Return the (X, Y) coordinate for the center point of the cell that contains the specified text.  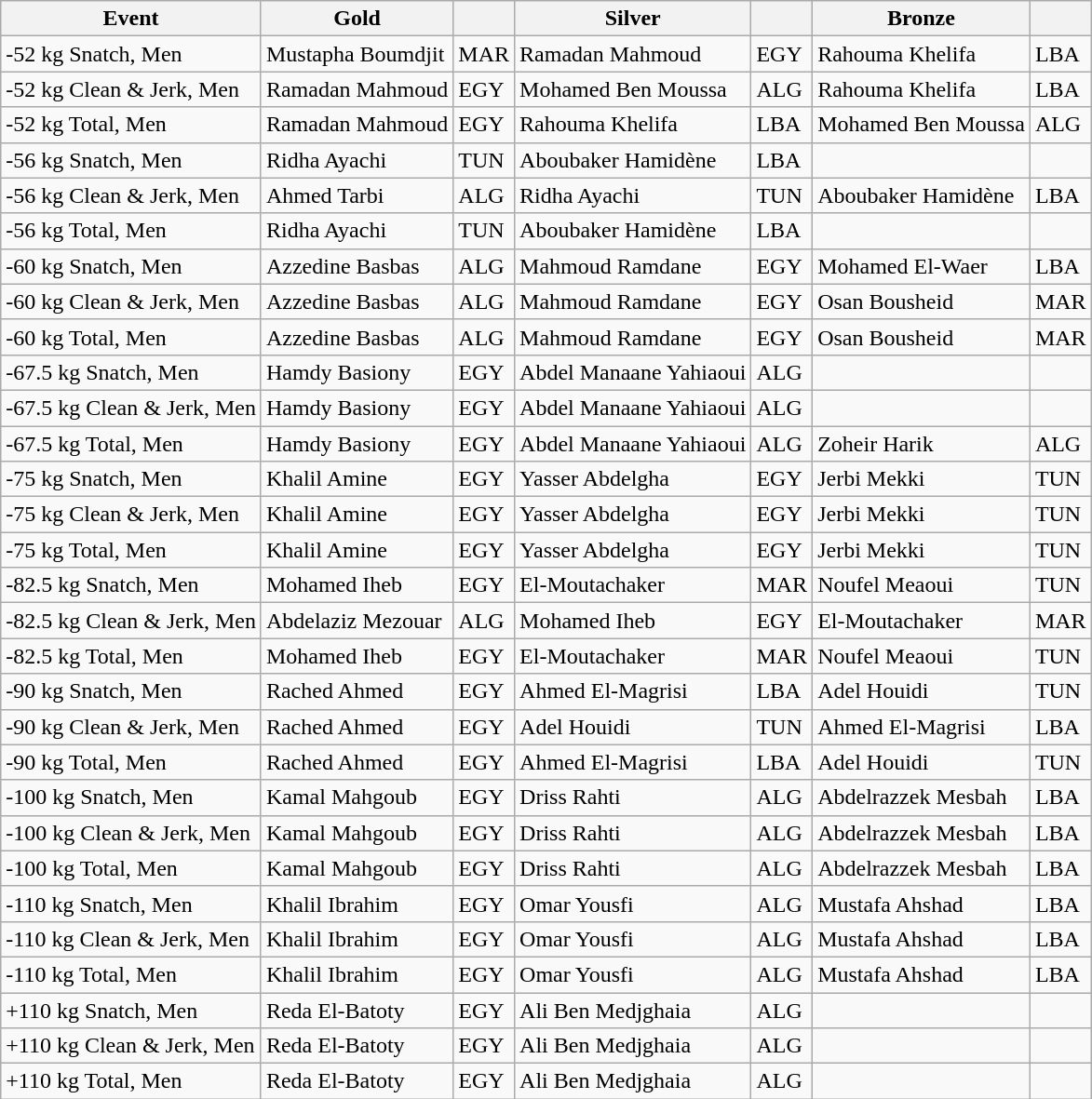
-100 kg Total, Men (131, 868)
-110 kg Snatch, Men (131, 904)
-75 kg Clean & Jerk, Men (131, 515)
-56 kg Clean & Jerk, Men (131, 195)
+110 kg Clean & Jerk, Men (131, 1046)
Gold (357, 19)
-82.5 kg Snatch, Men (131, 585)
-75 kg Total, Men (131, 550)
Abdelaziz Mezouar (357, 621)
-110 kg Clean & Jerk, Men (131, 939)
+110 kg Total, Men (131, 1081)
Bronze (922, 19)
-90 kg Snatch, Men (131, 691)
-56 kg Snatch, Men (131, 160)
-82.5 kg Total, Men (131, 656)
-90 kg Clean & Jerk, Men (131, 727)
-56 kg Total, Men (131, 231)
Mustapha Boumdjit (357, 54)
-60 kg Snatch, Men (131, 266)
Silver (633, 19)
-52 kg Total, Men (131, 125)
-110 kg Total, Men (131, 974)
-60 kg Clean & Jerk, Men (131, 302)
-67.5 kg Snatch, Men (131, 372)
-90 kg Total, Men (131, 762)
-75 kg Snatch, Men (131, 479)
-52 kg Clean & Jerk, Men (131, 89)
+110 kg Snatch, Men (131, 1010)
-60 kg Total, Men (131, 337)
-82.5 kg Clean & Jerk, Men (131, 621)
Event (131, 19)
Ahmed Tarbi (357, 195)
Mohamed El-Waer (922, 266)
Zoheir Harik (922, 444)
-100 kg Snatch, Men (131, 797)
-67.5 kg Total, Men (131, 444)
-100 kg Clean & Jerk, Men (131, 833)
-52 kg Snatch, Men (131, 54)
-67.5 kg Clean & Jerk, Men (131, 408)
